Find where the given text appears and provide that cell's center as (X, Y) coordinate. 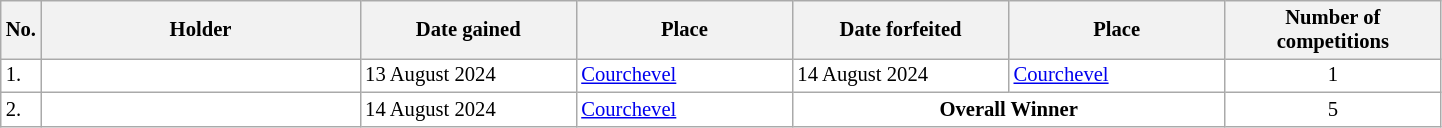
5 (1333, 109)
Date gained (468, 29)
Number of competitions (1333, 29)
Date forfeited (900, 29)
Overall Winner (1008, 109)
No. (21, 29)
Holder (200, 29)
2. (21, 109)
13 August 2024 (468, 75)
1. (21, 75)
1 (1333, 75)
